Pinpoint the cell where the given text exists, returning its (x, y) midpoint coordinate. 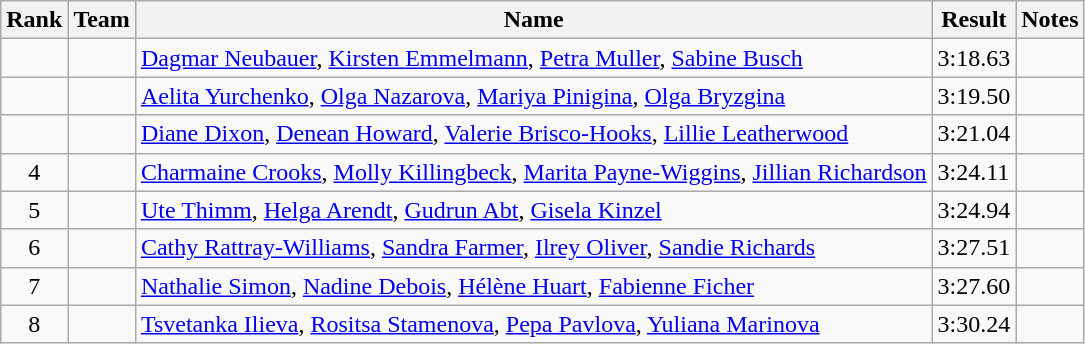
Charmaine Crooks, Molly Killingbeck, Marita Payne-Wiggins, Jillian Richardson (534, 172)
Tsvetanka Ilieva, Rositsa Stamenova, Pepa Pavlova, Yuliana Marinova (534, 324)
3:18.63 (974, 58)
3:21.04 (974, 134)
5 (34, 210)
3:27.60 (974, 286)
Diane Dixon, Denean Howard, Valerie Brisco-Hooks, Lillie Leatherwood (534, 134)
6 (34, 248)
Cathy Rattray-Williams, Sandra Farmer, Ilrey Oliver, Sandie Richards (534, 248)
3:24.11 (974, 172)
3:27.51 (974, 248)
Notes (1050, 20)
Team (102, 20)
Ute Thimm, Helga Arendt, Gudrun Abt, Gisela Kinzel (534, 210)
Dagmar Neubauer, Kirsten Emmelmann, Petra Muller, Sabine Busch (534, 58)
Result (974, 20)
4 (34, 172)
Nathalie Simon, Nadine Debois, Hélène Huart, Fabienne Ficher (534, 286)
Aelita Yurchenko, Olga Nazarova, Mariya Pinigina, Olga Bryzgina (534, 96)
7 (34, 286)
Rank (34, 20)
8 (34, 324)
3:19.50 (974, 96)
3:30.24 (974, 324)
3:24.94 (974, 210)
Name (534, 20)
